From the cell containing the given text, extract its center point as [x, y] coordinate. 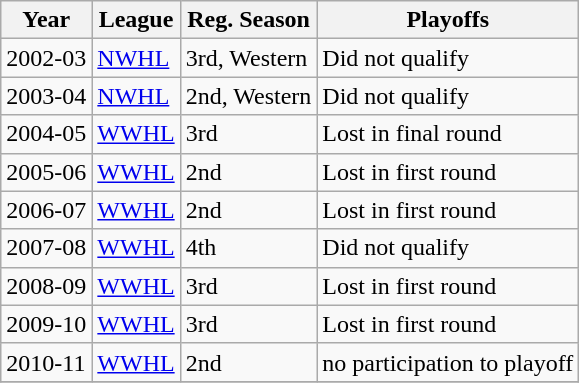
2005-06 [46, 172]
2008-09 [46, 286]
Reg. Season [248, 20]
Year [46, 20]
2002-03 [46, 58]
2006-07 [46, 210]
2007-08 [46, 248]
Lost in final round [448, 134]
no participation to playoff [448, 362]
4th [248, 248]
2009-10 [46, 324]
2010-11 [46, 362]
2004-05 [46, 134]
League [136, 20]
Playoffs [448, 20]
3rd, Western [248, 58]
2nd, Western [248, 96]
2003-04 [46, 96]
